Return (X, Y) of the center of cell containing provided text 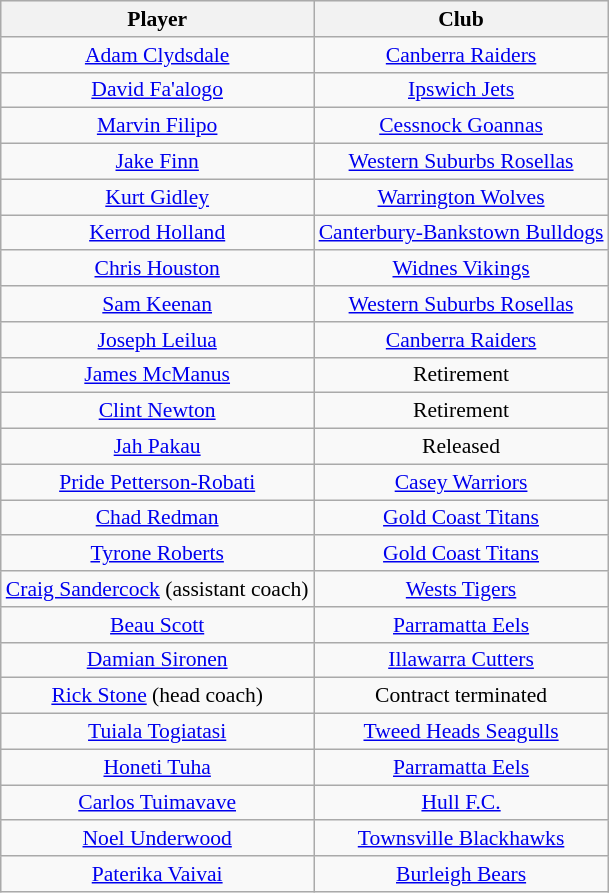
Rick Stone (head coach) (158, 696)
Wests Tigers (462, 589)
Club (462, 19)
Canterbury-Bankstown Bulldogs (462, 233)
Contract terminated (462, 696)
Sam Keenan (158, 304)
Tweed Heads Seagulls (462, 732)
Honeti Tuha (158, 767)
Townsville Blackhawks (462, 839)
Pride Petterson-Robati (158, 482)
Burleigh Bears (462, 874)
Kerrod Holland (158, 233)
Joseph Leilua (158, 340)
David Fa'alogo (158, 90)
Kurt Gidley (158, 197)
Adam Clydsdale (158, 55)
Ipswich Jets (462, 90)
Clint Newton (158, 411)
Craig Sandercock (assistant coach) (158, 589)
James McManus (158, 375)
Tyrone Roberts (158, 554)
Hull F.C. (462, 803)
Beau Scott (158, 625)
Chad Redman (158, 518)
Tuiala Togiatasi (158, 732)
Marvin Filipo (158, 126)
Widnes Vikings (462, 269)
Jah Pakau (158, 447)
Jake Finn (158, 162)
Chris Houston (158, 269)
Cessnock Goannas (462, 126)
Paterika Vaivai (158, 874)
Casey Warriors (462, 482)
Noel Underwood (158, 839)
Warrington Wolves (462, 197)
Damian Sironen (158, 660)
Illawarra Cutters (462, 660)
Player (158, 19)
Released (462, 447)
Carlos Tuimavave (158, 803)
